Find where the given text appears and provide that cell's center as [x, y] coordinate. 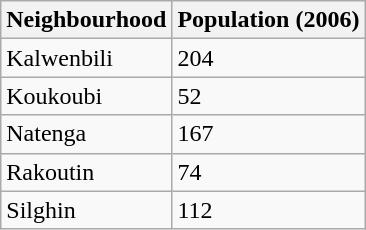
204 [268, 58]
Rakoutin [86, 172]
52 [268, 96]
74 [268, 172]
Natenga [86, 134]
Silghin [86, 210]
Population (2006) [268, 20]
Neighbourhood [86, 20]
112 [268, 210]
Kalwenbili [86, 58]
167 [268, 134]
Koukoubi [86, 96]
